Capture the cell that displays the provided text and extract its [x, y] central coordinate. 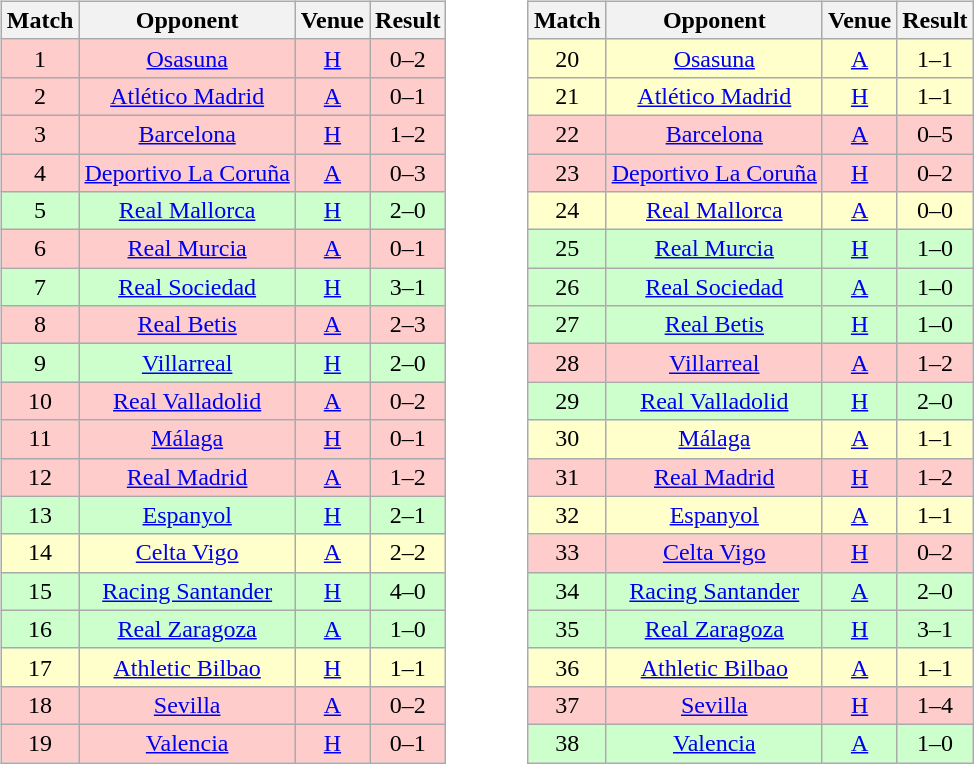
25 [567, 249]
3 [40, 134]
0–3 [408, 173]
20 [567, 58]
31 [567, 477]
11 [40, 439]
0–0 [935, 211]
2 [40, 96]
16 [40, 629]
27 [567, 325]
24 [567, 211]
17 [40, 667]
34 [567, 591]
7 [40, 287]
19 [40, 743]
12 [40, 477]
28 [567, 363]
13 [40, 515]
38 [567, 743]
1 [40, 58]
2–3 [408, 325]
35 [567, 629]
4 [40, 173]
1–4 [935, 705]
30 [567, 439]
21 [567, 96]
23 [567, 173]
8 [40, 325]
36 [567, 667]
0–5 [935, 134]
15 [40, 591]
5 [40, 211]
10 [40, 401]
37 [567, 705]
14 [40, 553]
2–2 [408, 553]
29 [567, 401]
18 [40, 705]
33 [567, 553]
26 [567, 287]
6 [40, 249]
32 [567, 515]
22 [567, 134]
2–1 [408, 515]
9 [40, 363]
4–0 [408, 591]
